Identify which cell holds the provided text, then report its [x, y] central coordinate. 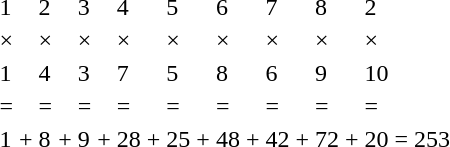
8 [228, 73]
7 [128, 73]
3 [84, 73]
6 [278, 73]
9 [326, 73]
5 [178, 73]
10 [376, 73]
4 [46, 73]
